Pinpoint the cell where the given text exists, returning its (x, y) midpoint coordinate. 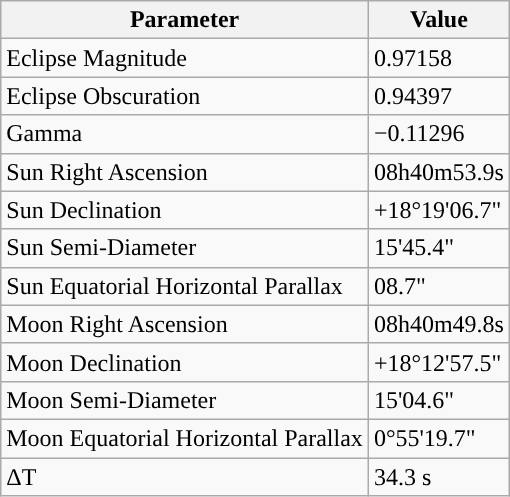
+18°19'06.7" (438, 210)
15'45.4" (438, 248)
34.3 s (438, 477)
Value (438, 20)
Eclipse Magnitude (185, 58)
ΔT (185, 477)
Moon Declination (185, 362)
−0.11296 (438, 134)
0.97158 (438, 58)
Moon Semi-Diameter (185, 400)
Sun Semi-Diameter (185, 248)
Sun Declination (185, 210)
15'04.6" (438, 400)
0.94397 (438, 96)
Sun Equatorial Horizontal Parallax (185, 286)
Moon Right Ascension (185, 324)
08h40m53.9s (438, 172)
Parameter (185, 20)
0°55'19.7" (438, 438)
Eclipse Obscuration (185, 96)
Gamma (185, 134)
08h40m49.8s (438, 324)
08.7" (438, 286)
+18°12'57.5" (438, 362)
Moon Equatorial Horizontal Parallax (185, 438)
Sun Right Ascension (185, 172)
